Detect which cell encompasses the target text, then output its [x, y] center coordinate. 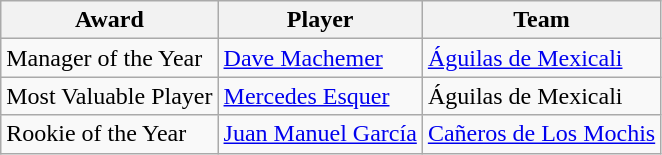
Rookie of the Year [110, 134]
Mercedes Esquer [320, 96]
Dave Machemer [320, 58]
Cañeros de Los Mochis [541, 134]
Player [320, 20]
Most Valuable Player [110, 96]
Manager of the Year [110, 58]
Juan Manuel García [320, 134]
Award [110, 20]
Team [541, 20]
